Search for the cell housing the specified text and yield its (x, y) center coordinate. 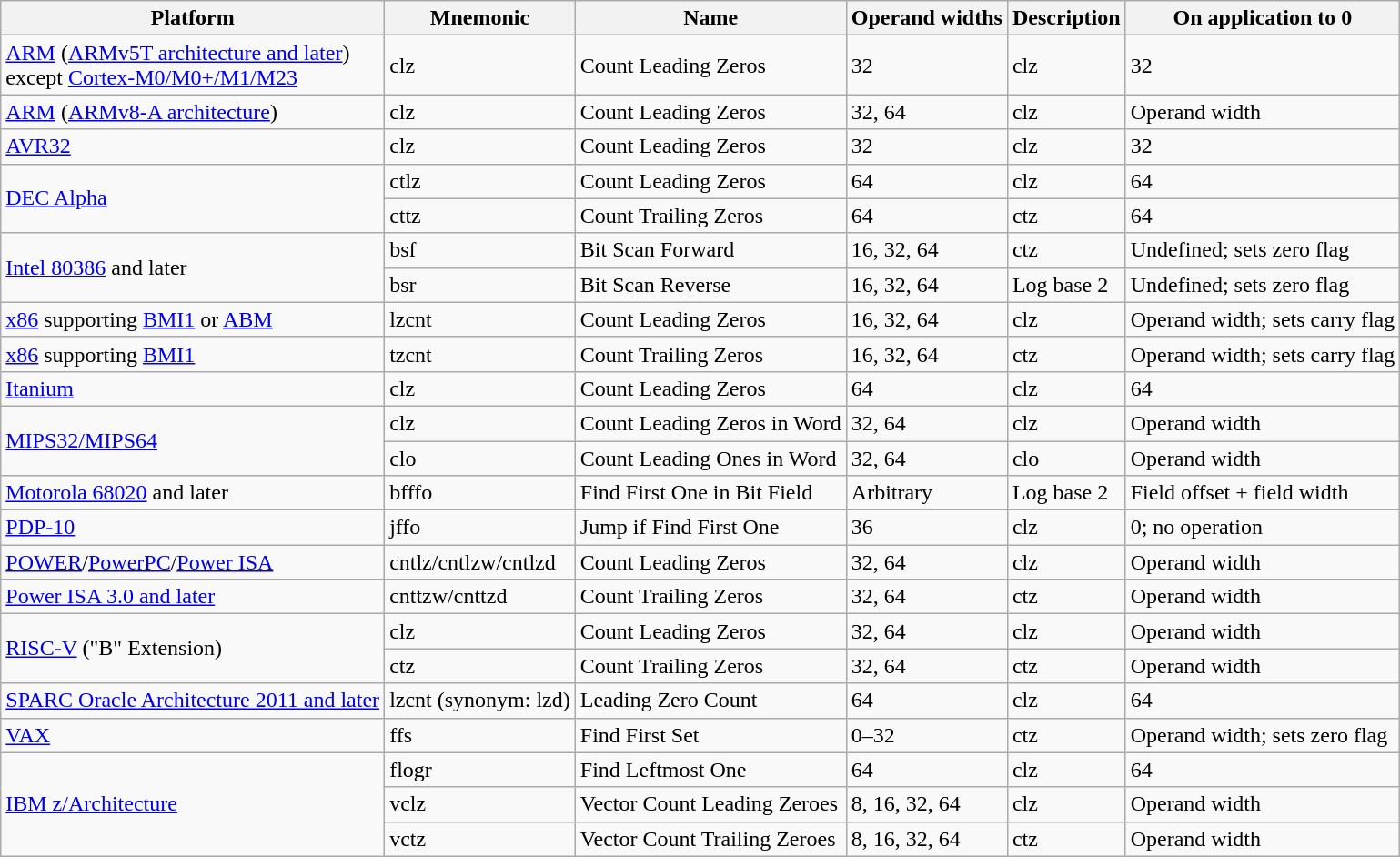
tzcnt (480, 354)
bsf (480, 250)
ARM (ARMv5T architecture and later)except Cortex-M0/M0+/M1/M23 (193, 66)
POWER/PowerPC/Power ISA (193, 562)
ffs (480, 735)
0–32 (926, 735)
IBM z/Architecture (193, 804)
0; no operation (1263, 528)
vctz (480, 839)
jffo (480, 528)
PDP-10 (193, 528)
Find Leftmost One (710, 770)
x86 supporting BMI1 (193, 354)
Arbitrary (926, 493)
Mnemonic (480, 18)
RISC-V ("B" Extension) (193, 649)
Leading Zero Count (710, 701)
bfffo (480, 493)
36 (926, 528)
Find First One in Bit Field (710, 493)
vclz (480, 804)
lzcnt (480, 319)
Intel 80386 and later (193, 267)
Field offset + field width (1263, 493)
cttz (480, 216)
Itanium (193, 388)
Vector Count Trailing Zeroes (710, 839)
Power ISA 3.0 and later (193, 597)
SPARC Oracle Architecture 2011 and later (193, 701)
Count Leading Ones in Word (710, 458)
Description (1066, 18)
Bit Scan Reverse (710, 285)
Operand width; sets zero flag (1263, 735)
MIPS32/MIPS64 (193, 440)
cnttzw/cnttzd (480, 597)
Bit Scan Forward (710, 250)
Operand widths (926, 18)
On application to 0 (1263, 18)
flogr (480, 770)
Motorola 68020 and later (193, 493)
Vector Count Leading Zeroes (710, 804)
Name (710, 18)
bsr (480, 285)
Count Leading Zeros in Word (710, 423)
VAX (193, 735)
lzcnt (synonym: lzd) (480, 701)
cntlz/cntlzw/cntlzd (480, 562)
Jump if Find First One (710, 528)
x86 supporting BMI1 or ABM (193, 319)
ARM (ARMv8-A architecture) (193, 112)
Platform (193, 18)
ctlz (480, 181)
DEC Alpha (193, 198)
Find First Set (710, 735)
AVR32 (193, 146)
